Determine the (x, y) coordinate at the center of the cell enclosing the given text.  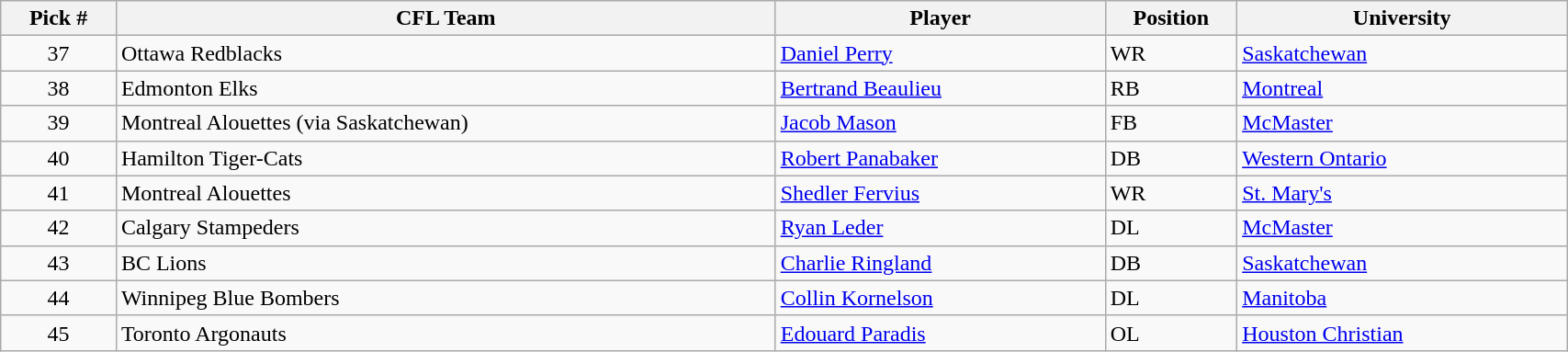
Hamilton Tiger-Cats (446, 158)
Jacob Mason (941, 123)
Edmonton Elks (446, 88)
Western Ontario (1402, 158)
Ryan Leder (941, 228)
Montreal Alouettes (via Saskatchewan) (446, 123)
Position (1171, 18)
Manitoba (1402, 298)
37 (59, 53)
38 (59, 88)
44 (59, 298)
Collin Kornelson (941, 298)
Calgary Stampeders (446, 228)
OL (1171, 333)
Winnipeg Blue Bombers (446, 298)
Charlie Ringland (941, 263)
University (1402, 18)
Daniel Perry (941, 53)
CFL Team (446, 18)
40 (59, 158)
St. Mary's (1402, 193)
Edouard Paradis (941, 333)
43 (59, 263)
RB (1171, 88)
Shedler Fervius (941, 193)
Montreal Alouettes (446, 193)
Montreal (1402, 88)
Bertrand Beaulieu (941, 88)
41 (59, 193)
39 (59, 123)
Player (941, 18)
45 (59, 333)
BC Lions (446, 263)
Pick # (59, 18)
42 (59, 228)
Robert Panabaker (941, 158)
Houston Christian (1402, 333)
Ottawa Redblacks (446, 53)
FB (1171, 123)
Toronto Argonauts (446, 333)
